Detect which cell encompasses the target text, then output its [x, y] center coordinate. 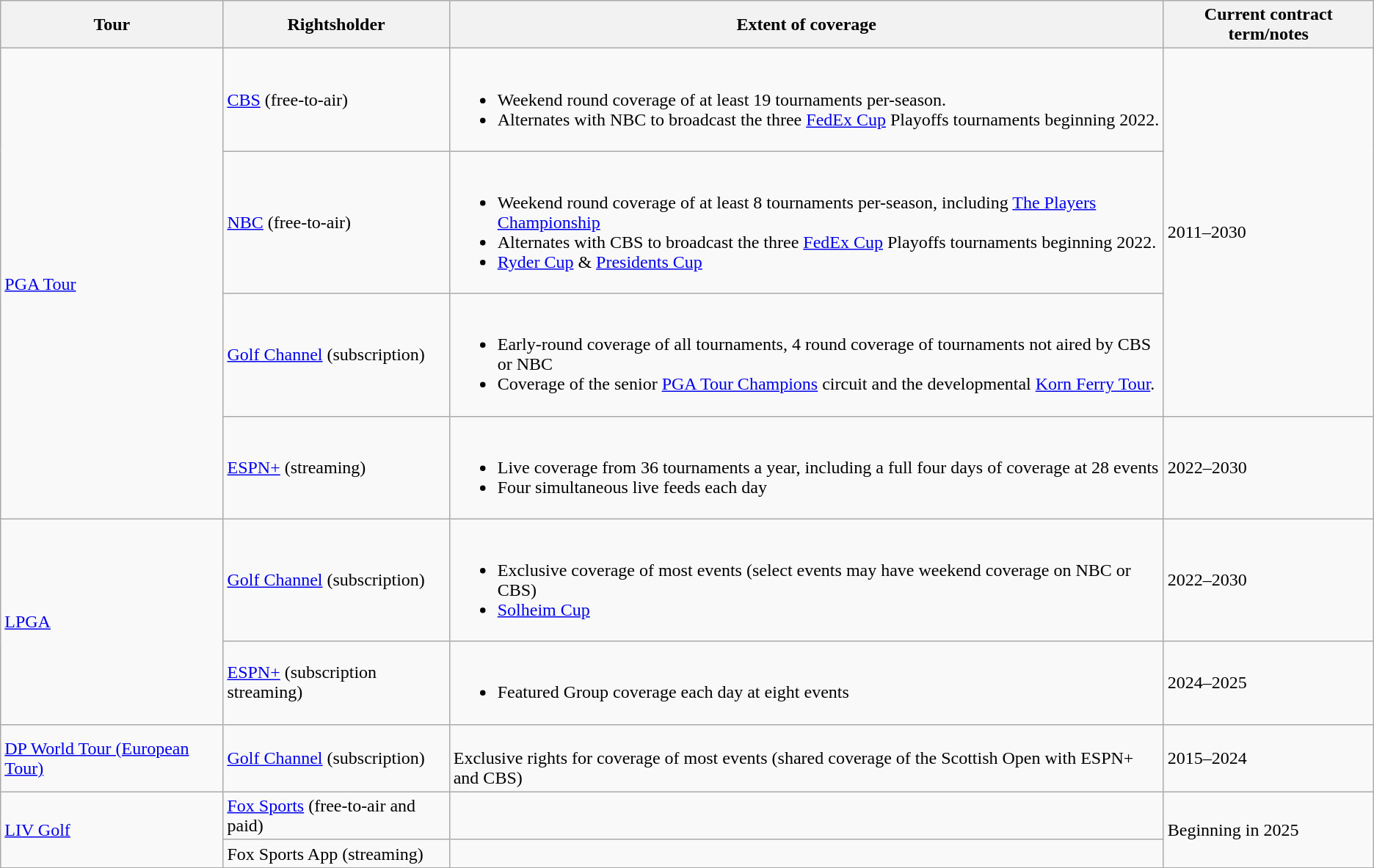
Current contract term/notes [1268, 25]
LPGA [112, 621]
Fox Sports App (streaming) [336, 853]
2015–2024 [1268, 758]
DP World Tour (European Tour) [112, 758]
Featured Group coverage each day at eight events [806, 682]
2024–2025 [1268, 682]
PGA Tour [112, 283]
Tour [112, 25]
Exclusive rights for coverage of most events (shared coverage of the Scottish Open with ESPN+ and CBS) [806, 758]
ESPN+ (streaming) [336, 467]
CBS (free-to-air) [336, 100]
Exclusive coverage of most events (select events may have weekend coverage on NBC or CBS)Solheim Cup [806, 580]
2011–2030 [1268, 232]
Fox Sports (free-to-air and paid) [336, 816]
Extent of coverage [806, 25]
Live coverage from 36 tournaments a year, including a full four days of coverage at 28 eventsFour simultaneous live feeds each day [806, 467]
Beginning in 2025 [1268, 829]
NBC (free-to-air) [336, 222]
ESPN+ (subscription streaming) [336, 682]
LIV Golf [112, 829]
Rightsholder [336, 25]
